Return [x, y] of the center of cell containing provided text 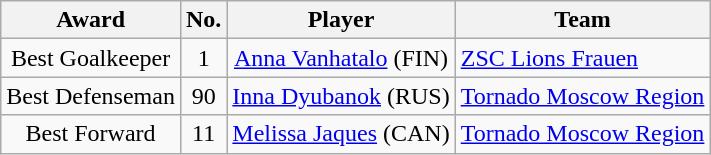
90 [203, 96]
Player [341, 20]
Best Forward [91, 134]
Best Goalkeeper [91, 58]
Inna Dyubanok (RUS) [341, 96]
Award [91, 20]
11 [203, 134]
Melissa Jaques (CAN) [341, 134]
Best Defenseman [91, 96]
1 [203, 58]
ZSC Lions Frauen [582, 58]
Anna Vanhatalo (FIN) [341, 58]
No. [203, 20]
Team [582, 20]
